From the cell containing the given text, extract its center point as (X, Y) coordinate. 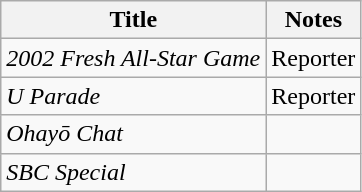
U Parade (134, 96)
2002 Fresh All-Star Game (134, 58)
SBC Special (134, 172)
Notes (314, 20)
Ohayō Chat (134, 134)
Title (134, 20)
